Determine the (X, Y) coordinate at the center of the cell enclosing the given text.  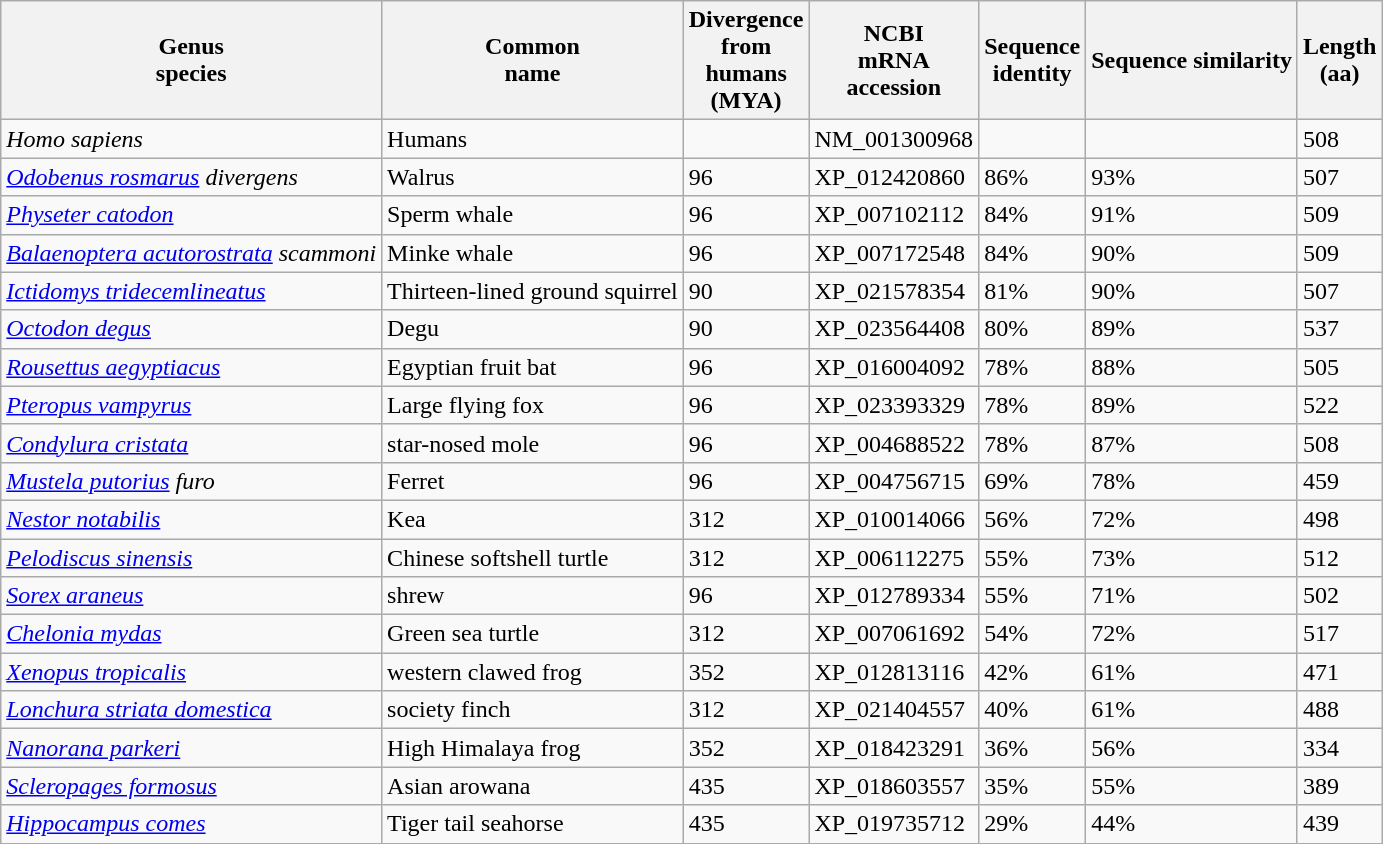
42% (1032, 672)
Xenopus tropicalis (192, 672)
439 (1339, 824)
High Himalaya frog (533, 748)
Rousettus aegyptiacus (192, 367)
69% (1032, 481)
Scleropages formosus (192, 786)
Balaenoptera acutorostrata scammoni (192, 253)
502 (1339, 596)
XP_018603557 (894, 786)
Sorex araneus (192, 596)
Sequenceidentity (1032, 60)
Pelodiscus sinensis (192, 557)
88% (1192, 367)
Mustela putorius furo (192, 481)
Lonchura striata domestica (192, 710)
512 (1339, 557)
XP_007102112 (894, 215)
XP_021578354 (894, 291)
Homo sapiens (192, 139)
Degu (533, 329)
Tiger tail seahorse (533, 824)
XP_019735712 (894, 824)
29% (1032, 824)
Commonname (533, 60)
Pteropus vampyrus (192, 405)
shrew (533, 596)
star-nosed mole (533, 443)
91% (1192, 215)
522 (1339, 405)
XP_004756715 (894, 481)
Odobenus rosmarus divergens (192, 177)
XP_018423291 (894, 748)
XP_010014066 (894, 519)
Nanorana parkeri (192, 748)
Ictidomys tridecemlineatus (192, 291)
XP_021404557 (894, 710)
71% (1192, 596)
80% (1032, 329)
Walrus (533, 177)
44% (1192, 824)
XP_004688522 (894, 443)
XP_012813116 (894, 672)
Condylura cristata (192, 443)
459 (1339, 481)
western clawed frog (533, 672)
XP_007061692 (894, 634)
XP_012420860 (894, 177)
498 (1339, 519)
Genusspecies (192, 60)
517 (1339, 634)
Ferret (533, 481)
society finch (533, 710)
Large flying fox (533, 405)
Humans (533, 139)
Thirteen-lined ground squirrel (533, 291)
Sperm whale (533, 215)
35% (1032, 786)
505 (1339, 367)
Green sea turtle (533, 634)
389 (1339, 786)
XP_016004092 (894, 367)
XP_012789334 (894, 596)
Divergencefromhumans(MYA) (746, 60)
Octodon degus (192, 329)
471 (1339, 672)
537 (1339, 329)
XP_007172548 (894, 253)
Chelonia mydas (192, 634)
334 (1339, 748)
36% (1032, 748)
Length(aa) (1339, 60)
Minke whale (533, 253)
488 (1339, 710)
93% (1192, 177)
87% (1192, 443)
Physeter catodon (192, 215)
XP_006112275 (894, 557)
Kea (533, 519)
NM_001300968 (894, 139)
73% (1192, 557)
Egyptian fruit bat (533, 367)
Hippocampus comes (192, 824)
54% (1032, 634)
XP_023393329 (894, 405)
40% (1032, 710)
81% (1032, 291)
XP_023564408 (894, 329)
Asian arowana (533, 786)
86% (1032, 177)
Chinese softshell turtle (533, 557)
NCBImRNAaccession (894, 60)
Nestor notabilis (192, 519)
Sequence similarity (1192, 60)
